Output the [X, Y] coordinate of the center of the cell containing the given text.  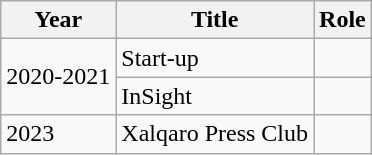
Title [215, 20]
2023 [58, 134]
Xalqaro Press Club [215, 134]
Role [343, 20]
Year [58, 20]
2020-2021 [58, 77]
Start-up [215, 58]
InSight [215, 96]
